From the cell containing the given text, extract its center point as (x, y) coordinate. 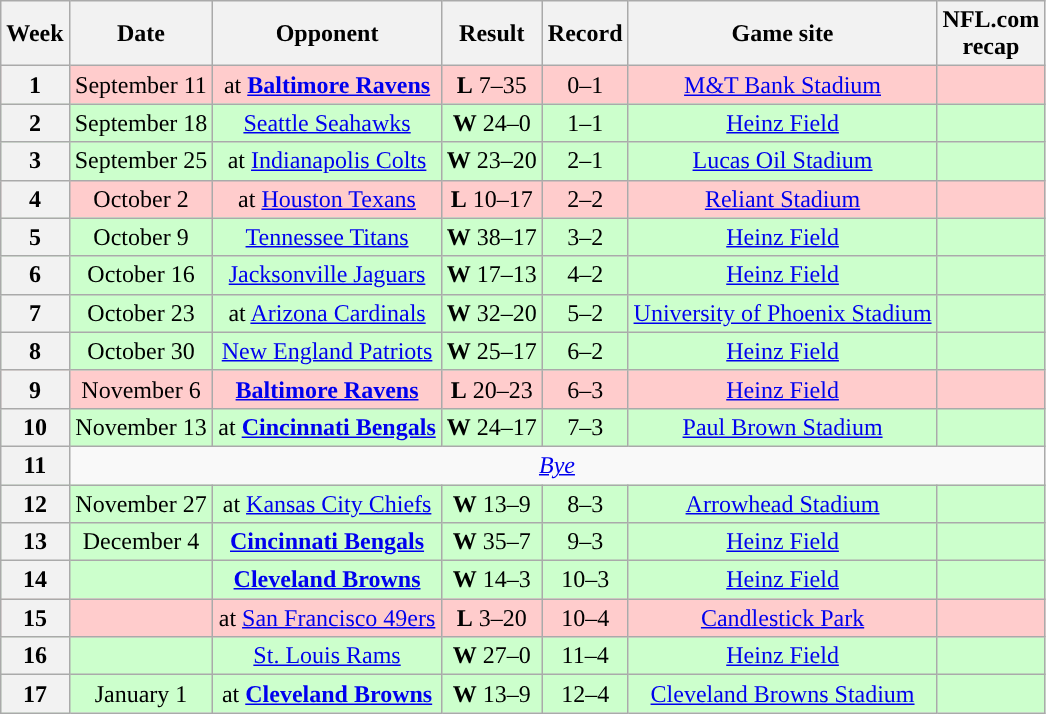
Reliant Stadium (782, 199)
Lucas Oil Stadium (782, 161)
3–2 (585, 237)
1–1 (585, 123)
13 (35, 542)
10–4 (585, 618)
12 (35, 503)
2 (35, 123)
15 (35, 618)
9–3 (585, 542)
5–2 (585, 313)
at Indianapolis Colts (327, 161)
L 20–23 (492, 389)
University of Phoenix Stadium (782, 313)
September 18 (141, 123)
6–2 (585, 351)
Date (141, 34)
W 32–20 (492, 313)
W 25–17 (492, 351)
L 7–35 (492, 85)
W 38–17 (492, 237)
at Baltimore Ravens (327, 85)
8–3 (585, 503)
October 2 (141, 199)
NFL.comrecap (991, 34)
October 30 (141, 351)
0–1 (585, 85)
12–4 (585, 694)
11–4 (585, 656)
11 (35, 465)
at Arizona Cardinals (327, 313)
at Cleveland Browns (327, 694)
October 23 (141, 313)
January 1 (141, 694)
Baltimore Ravens (327, 389)
at Kansas City Chiefs (327, 503)
Candlestick Park (782, 618)
December 4 (141, 542)
Result (492, 34)
Bye (557, 465)
September 25 (141, 161)
October 9 (141, 237)
November 13 (141, 427)
14 (35, 580)
Week (35, 34)
Cleveland Browns Stadium (782, 694)
W 23–20 (492, 161)
Arrowhead Stadium (782, 503)
3 (35, 161)
Cincinnati Bengals (327, 542)
6 (35, 275)
16 (35, 656)
1 (35, 85)
8 (35, 351)
September 11 (141, 85)
5 (35, 237)
L 3–20 (492, 618)
W 17–13 (492, 275)
New England Patriots (327, 351)
L 10–17 (492, 199)
November 6 (141, 389)
6–3 (585, 389)
Cleveland Browns (327, 580)
October 16 (141, 275)
at Cincinnati Bengals (327, 427)
10 (35, 427)
W 27–0 (492, 656)
W 24–0 (492, 123)
9 (35, 389)
7 (35, 313)
at Houston Texans (327, 199)
17 (35, 694)
Opponent (327, 34)
Record (585, 34)
November 27 (141, 503)
at San Francisco 49ers (327, 618)
Paul Brown Stadium (782, 427)
Game site (782, 34)
M&T Bank Stadium (782, 85)
2–2 (585, 199)
W 24–17 (492, 427)
W 35–7 (492, 542)
Jacksonville Jaguars (327, 275)
W 14–3 (492, 580)
Tennessee Titans (327, 237)
St. Louis Rams (327, 656)
4–2 (585, 275)
7–3 (585, 427)
2–1 (585, 161)
Seattle Seahawks (327, 123)
10–3 (585, 580)
4 (35, 199)
